Provide the [x, y] coordinate of the cell's center where the given text is located.  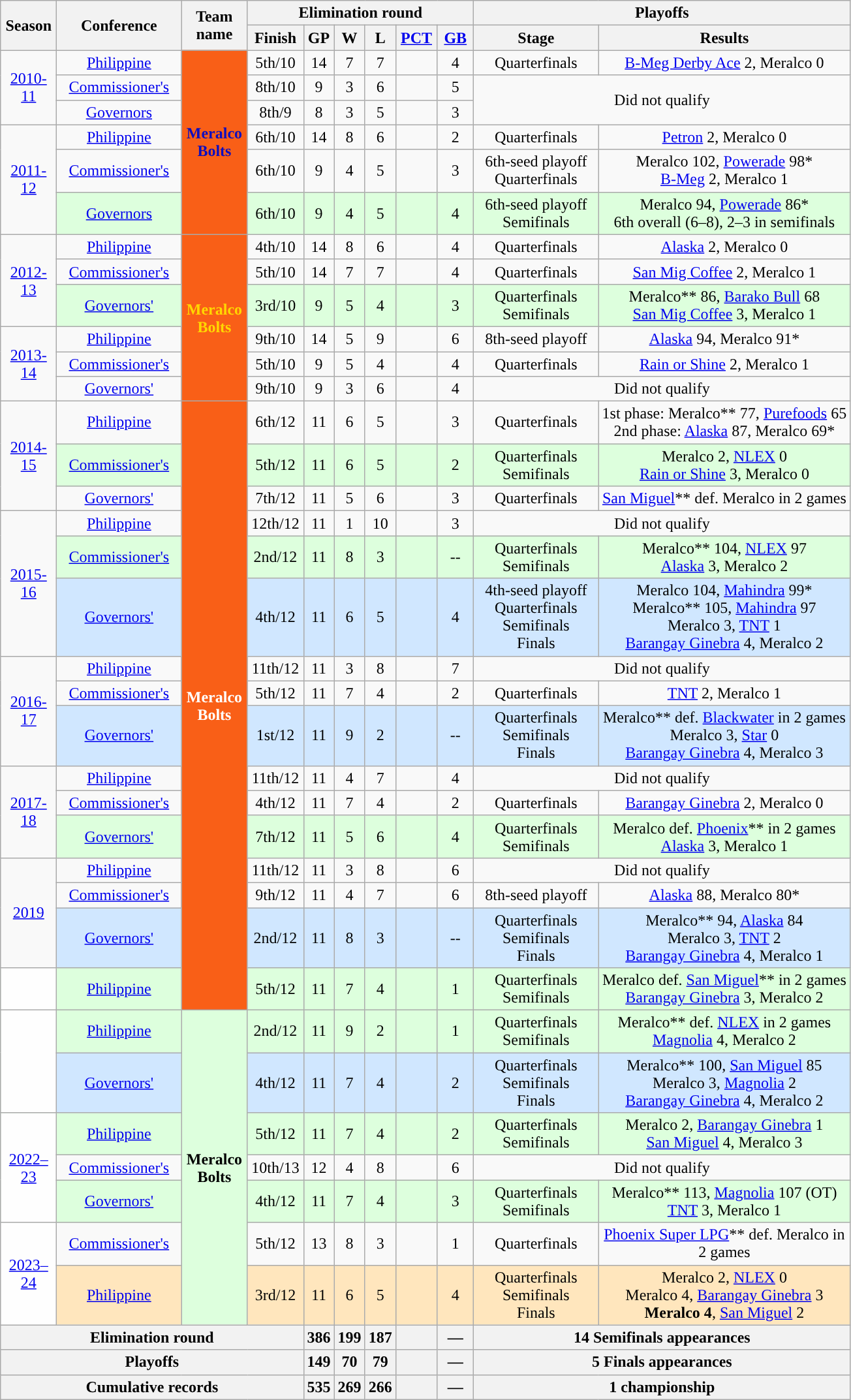
Meralco** 94, Alaska 84Meralco 3, TNT 2Barangay Ginebra 4, Meralco 1 [724, 937]
2015-16 [29, 583]
2014-15 [29, 456]
Meralco def. San Miguel** in 2 gamesBarangay Ginebra 3, Meralco 2 [724, 989]
266 [380, 1387]
Meralco** 104, NLEX 97Alaska 3, Meralco 2 [724, 557]
Meralco** def. NLEX in 2 gamesMagnolia 4, Meralco 2 [724, 1031]
269 [350, 1387]
Stage [536, 38]
8th/9 [275, 112]
Meralco 2, Barangay Ginebra 1San Miguel 4, Meralco 3 [724, 1134]
Petron 2, Meralco 0 [724, 137]
Alaska 88, Meralco 80* [724, 895]
Results [724, 38]
PCT [416, 38]
79 [380, 1362]
6th-seed playoffQuarterfinals [536, 171]
Meralco** 86, Barako Bull 68San Mig Coffee 3, Meralco 1 [724, 305]
Alaska 94, Meralco 91* [724, 339]
4th/10 [275, 247]
Meralco 104, Mahindra 99*Meralco** 105, Mahindra 97Meralco 3, TNT 1Barangay Ginebra 4, Meralco 2 [724, 617]
Meralco 94, Powerade 86*6th overall (6–8), 2–3 in semifinals [724, 213]
9th/12 [275, 895]
10 [380, 523]
Cumulative records [152, 1387]
Rain or Shine 2, Meralco 1 [724, 364]
Meralco def. Phoenix** in 2 gamesAlaska 3, Meralco 1 [724, 837]
San Miguel** def. Meralco in 2 games [724, 499]
12 [318, 1168]
13 [318, 1244]
San Mig Coffee 2, Meralco 1 [724, 272]
1st phase: Meralco** 77, Purefoods 652nd phase: Alaska 87, Meralco 69* [724, 423]
B-Meg Derby Ace 2, Meralco 0 [724, 63]
W [350, 38]
5 Finals appearances [662, 1362]
GB [456, 38]
8th/10 [275, 87]
Phoenix Super LPG** def. Meralco in 2 games [724, 1244]
10th/13 [275, 1168]
Meralco** 100, San Miguel 85Meralco 3, Magnolia 2Barangay Ginebra 4, Meralco 2 [724, 1083]
6th-seed playoffSemifinals [536, 213]
L [380, 38]
GP [318, 38]
2010-11 [29, 87]
70 [350, 1362]
2019 [29, 912]
1 championship [662, 1387]
3rd/12 [275, 1295]
Barangay Ginebra 2, Meralco 0 [724, 803]
2011-12 [29, 179]
386 [318, 1337]
3rd/10 [275, 305]
6th/12 [275, 423]
2016-17 [29, 711]
2013-14 [29, 364]
Conference [119, 25]
1st/12 [275, 736]
2022–23 [29, 1168]
Meralco** 113, Magnolia 107 (OT)TNT 3, Meralco 1 [724, 1201]
Meralco** def. Blackwater in 2 gamesMeralco 3, Star 0Barangay Ginebra 4, Meralco 3 [724, 736]
12th/12 [275, 523]
Meralco 102, Powerade 98*B-Meg 2, Meralco 1 [724, 171]
Meralco 2, NLEX 0Rain or Shine 3, Meralco 0 [724, 465]
187 [380, 1337]
2017-18 [29, 812]
4th-seed playoffQuarterfinalsSemifinalsFinals [536, 617]
Meralco 2, NLEX 0Meralco 4, Barangay Ginebra 3Meralco 4, San Miguel 2 [724, 1295]
199 [350, 1337]
Finish [275, 38]
TNT 2, Meralco 1 [724, 693]
2012-13 [29, 281]
149 [318, 1362]
535 [318, 1387]
Team name [214, 25]
14 Semifinals appearances [662, 1337]
2023–24 [29, 1274]
Season [29, 25]
Alaska 2, Meralco 0 [724, 247]
